Identify which cell holds the provided text, then report its (x, y) central coordinate. 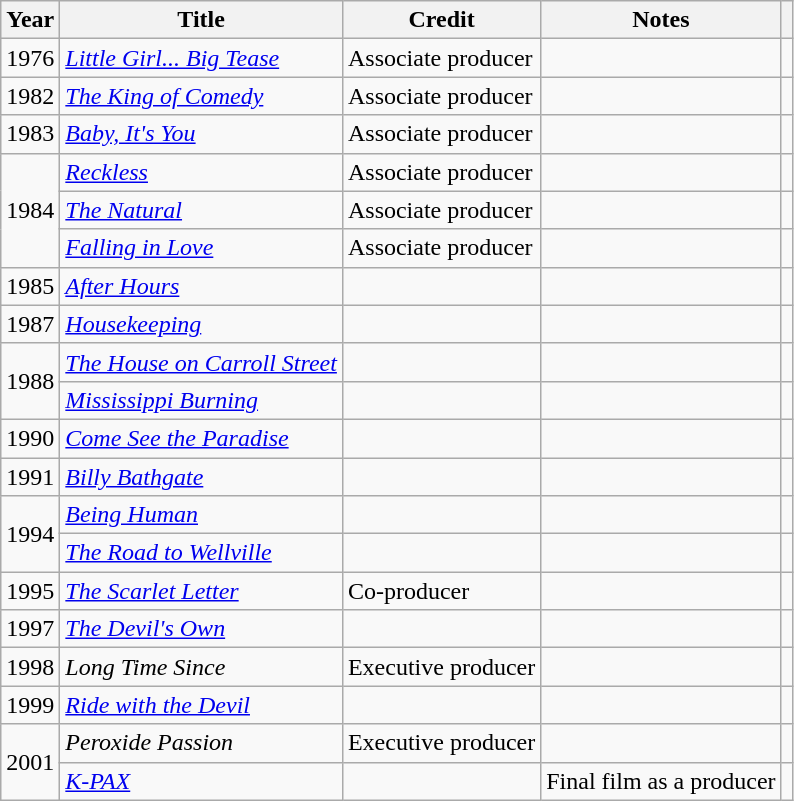
After Hours (202, 286)
The Road to Wellville (202, 553)
1976 (30, 58)
Billy Bathgate (202, 477)
1983 (30, 134)
1995 (30, 591)
1991 (30, 477)
Peroxide Passion (202, 743)
Final film as a producer (661, 781)
Title (202, 20)
Reckless (202, 172)
Ride with the Devil (202, 705)
1984 (30, 210)
Being Human (202, 515)
The Natural (202, 210)
1990 (30, 438)
1998 (30, 667)
Notes (661, 20)
Co-producer (441, 591)
The Scarlet Letter (202, 591)
The Devil's Own (202, 629)
The House on Carroll Street (202, 362)
2001 (30, 762)
1987 (30, 324)
1999 (30, 705)
Credit (441, 20)
The King of Comedy (202, 96)
1988 (30, 381)
1997 (30, 629)
Year (30, 20)
Come See the Paradise (202, 438)
Falling in Love (202, 248)
1994 (30, 534)
Baby, It's You (202, 134)
1985 (30, 286)
Little Girl... Big Tease (202, 58)
Long Time Since (202, 667)
Mississippi Burning (202, 400)
Housekeeping (202, 324)
K-PAX (202, 781)
1982 (30, 96)
